Output the (X, Y) coordinate of the center of the cell containing the given text.  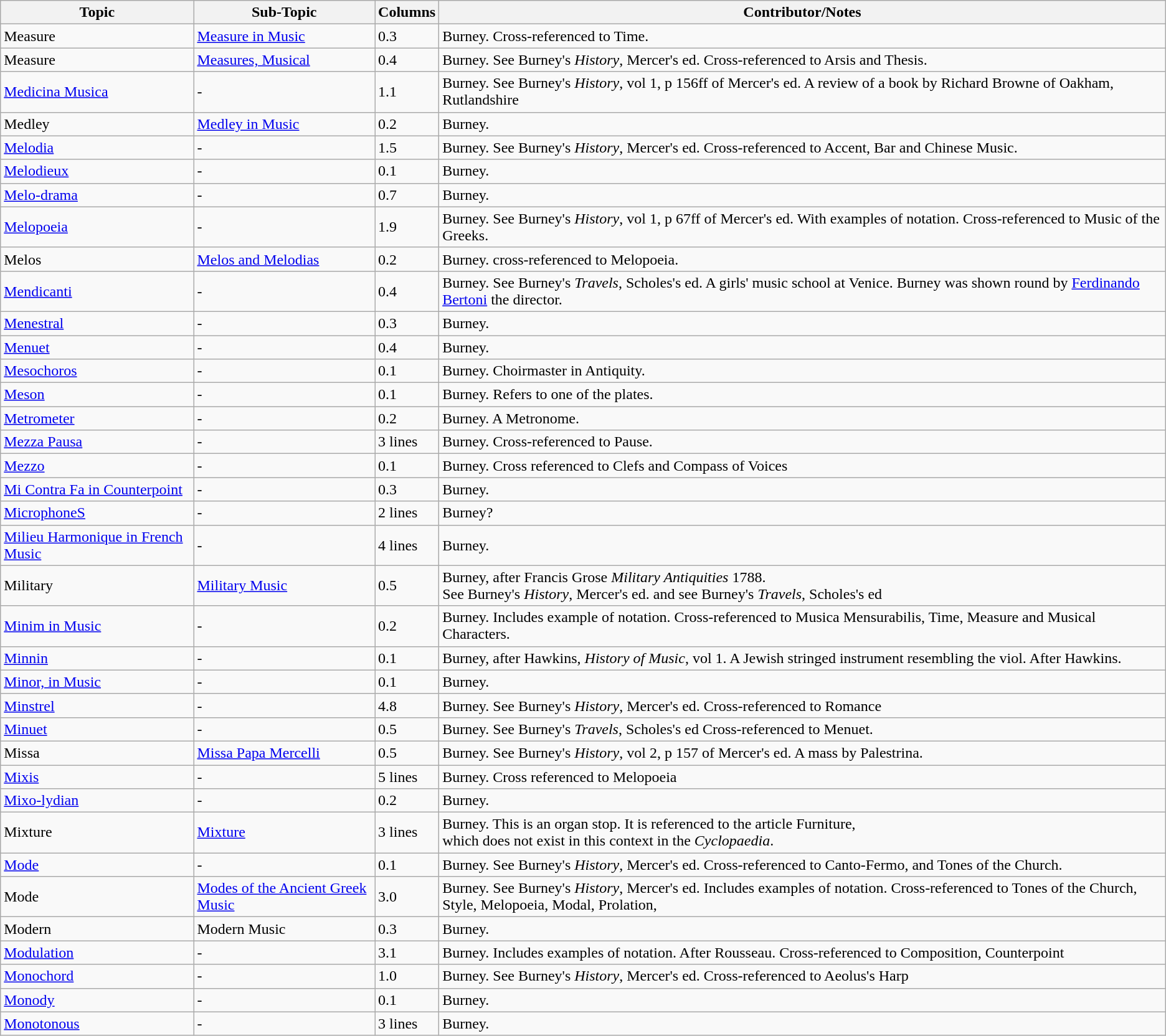
Burney. cross-referenced to Melopoeia. (802, 259)
Medley (97, 124)
Military (97, 585)
Contributor/Notes (802, 12)
Columns (407, 12)
Burney, after Francis Grose Military Antiquities 1788.See Burney's History, Mercer's ed. and see Burney's Travels, Scholes's ed (802, 585)
1.1 (407, 92)
4 lines (407, 545)
Burney. See Burney's Travels, Scholes's ed. A girls' music school at Venice. Burney was shown round by Ferdinando Bertoni the director. (802, 291)
1.9 (407, 227)
Medicina Musica (97, 92)
Burney. See Burney's History, Mercer's ed. Cross-referenced to Aeolus's Harp (802, 976)
Burney. See Burney's History, Mercer's ed. Cross-referenced to Accent, Bar and Chinese Music. (802, 148)
Monotonous (97, 1024)
Mezzo (97, 466)
Meson (97, 395)
3.1 (407, 953)
Topic (97, 12)
Modulation (97, 953)
Minstrel (97, 705)
Military Music (284, 585)
Sub-Topic (284, 12)
Melos (97, 259)
Measure in Music (284, 36)
Menestral (97, 323)
Melopoeia (97, 227)
2 lines (407, 513)
Medley in Music (284, 124)
Burney. Includes examples of notation. After Rousseau. Cross-referenced to Composition, Counterpoint (802, 953)
Burney. Choirmaster in Antiquity. (802, 371)
Minuet (97, 729)
Measures, Musical (284, 60)
Minnin (97, 658)
Mi Contra Fa in Counterpoint (97, 489)
Burney. See Burney's History, Mercer's ed. Cross-referenced to Arsis and Thesis. (802, 60)
Burney. A Metronome. (802, 418)
Burney. Cross-referenced to Time. (802, 36)
Missa (97, 753)
Missa Papa Mercelli (284, 753)
Burney. Refers to one of the plates. (802, 395)
MicrophoneS (97, 513)
Monody (97, 1000)
Mendicanti (97, 291)
Metrometer (97, 418)
4.8 (407, 705)
Minim in Music (97, 626)
Modes of the Ancient Greek Music (284, 897)
Modern Music (284, 929)
Burney. Includes example of notation. Cross-referenced to Musica Mensurabilis, Time, Measure and Musical Characters. (802, 626)
Mixis (97, 776)
Melodieux (97, 171)
Burney. Cross referenced to Clefs and Compass of Voices (802, 466)
Milieu Harmonique in French Music (97, 545)
Burney. See Burney's History, vol 1, p 67ff of Mercer's ed. With examples of notation. Cross-referenced to Music of the Greeks. (802, 227)
Burney. See Burney's History, vol 2, p 157 of Mercer's ed. A mass by Palestrina. (802, 753)
Burney. See Burney's History, Mercer's ed. Cross-referenced to Romance (802, 705)
Burney. Cross-referenced to Pause. (802, 442)
Burney? (802, 513)
Melodia (97, 148)
Melo-drama (97, 195)
Burney. See Burney's History, Mercer's ed. Cross-referenced to Canto-Fermo, and Tones of the Church. (802, 865)
Mixo-lydian (97, 801)
1.0 (407, 976)
Melos and Melodias (284, 259)
0.7 (407, 195)
3.0 (407, 897)
Burney, after Hawkins, History of Music, vol 1. A Jewish stringed instrument resembling the viol. After Hawkins. (802, 658)
Burney. See Burney's Travels, Scholes's ed Cross-referenced to Menuet. (802, 729)
Mesochoros (97, 371)
Modern (97, 929)
Mezza Pausa (97, 442)
Minor, in Music (97, 682)
Burney. This is an organ stop. It is referenced to the article Furniture,which does not exist in this context in the Cyclopaedia. (802, 833)
Monochord (97, 976)
Menuet (97, 347)
5 lines (407, 776)
Burney. See Burney's History, vol 1, p 156ff of Mercer's ed. A review of a book by Richard Browne of Oakham, Rutlandshire (802, 92)
Burney. Cross referenced to Melopoeia (802, 776)
1.5 (407, 148)
